Search for the cell housing the specified text and yield its (x, y) center coordinate. 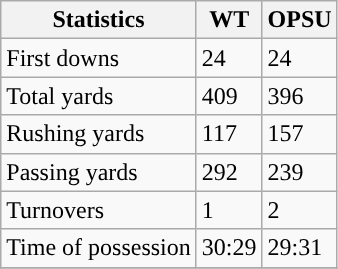
Time of possession (99, 248)
409 (229, 96)
1 (229, 210)
OPSU (300, 20)
117 (229, 134)
396 (300, 96)
Total yards (99, 96)
WT (229, 20)
Rushing yards (99, 134)
292 (229, 172)
Passing yards (99, 172)
157 (300, 134)
Statistics (99, 20)
First downs (99, 58)
2 (300, 210)
239 (300, 172)
30:29 (229, 248)
Turnovers (99, 210)
29:31 (300, 248)
